Return [X, Y] of the center of cell containing provided text 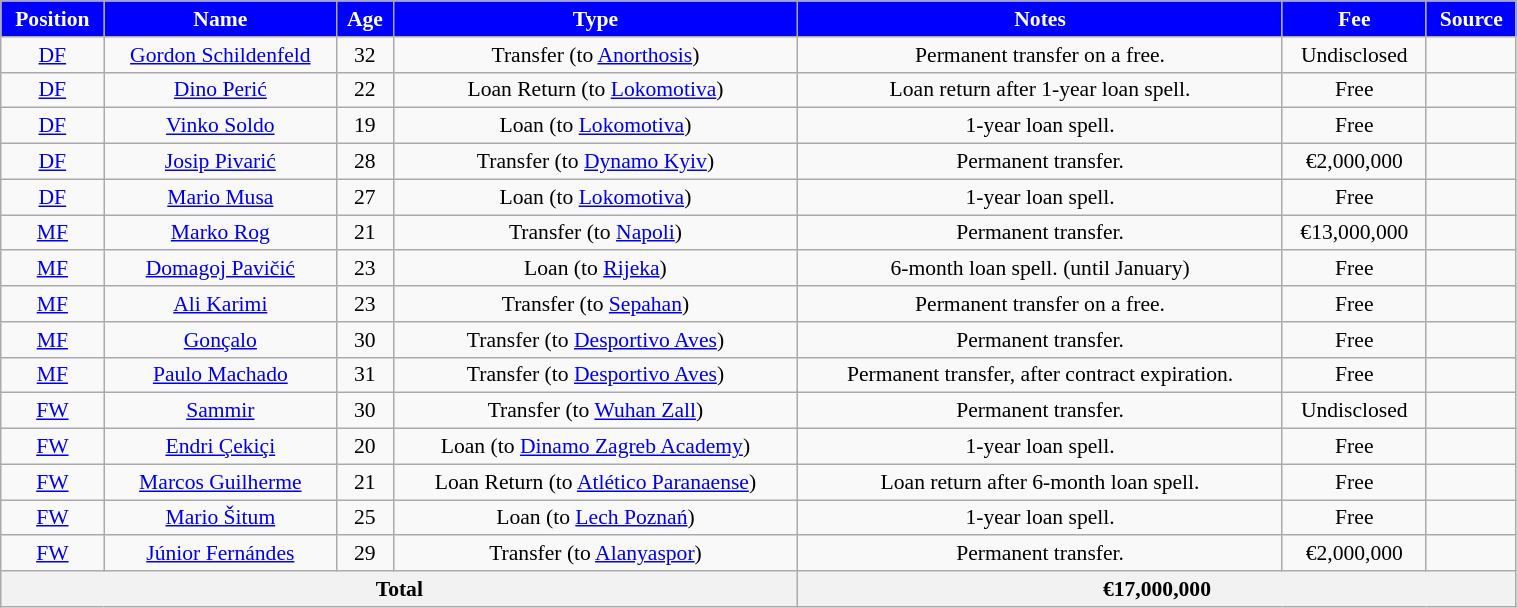
Transfer (to Anorthosis) [596, 55]
Domagoj Pavičić [220, 269]
Permanent transfer, after contract expiration. [1040, 375]
Transfer (to Alanyaspor) [596, 554]
Júnior Fernándes [220, 554]
€13,000,000 [1354, 233]
Fee [1354, 19]
Position [52, 19]
Loan (to Dinamo Zagreb Academy) [596, 447]
Vinko Soldo [220, 126]
Sammir [220, 411]
6-month loan spell. (until January) [1040, 269]
27 [365, 197]
Notes [1040, 19]
Type [596, 19]
Loan return after 1-year loan spell. [1040, 90]
Loan return after 6-month loan spell. [1040, 482]
€17,000,000 [1157, 589]
Loan Return (to Lokomotiva) [596, 90]
Paulo Machado [220, 375]
Transfer (to Dynamo Kyiv) [596, 162]
Transfer (to Wuhan Zall) [596, 411]
28 [365, 162]
Dino Perić [220, 90]
Loan Return (to Atlético Paranaense) [596, 482]
Endri Çekiçi [220, 447]
32 [365, 55]
Josip Pivarić [220, 162]
22 [365, 90]
Name [220, 19]
Loan (to Lech Poznań) [596, 518]
19 [365, 126]
Mario Šitum [220, 518]
Source [1471, 19]
Gonçalo [220, 340]
Age [365, 19]
29 [365, 554]
Ali Karimi [220, 304]
20 [365, 447]
31 [365, 375]
25 [365, 518]
Loan (to Rijeka) [596, 269]
Marcos Guilherme [220, 482]
Marko Rog [220, 233]
Mario Musa [220, 197]
Transfer (to Napoli) [596, 233]
Gordon Schildenfeld [220, 55]
Total [400, 589]
Transfer (to Sepahan) [596, 304]
